Scan for the cell matching the given text and deliver its (x, y) coordinate at center. 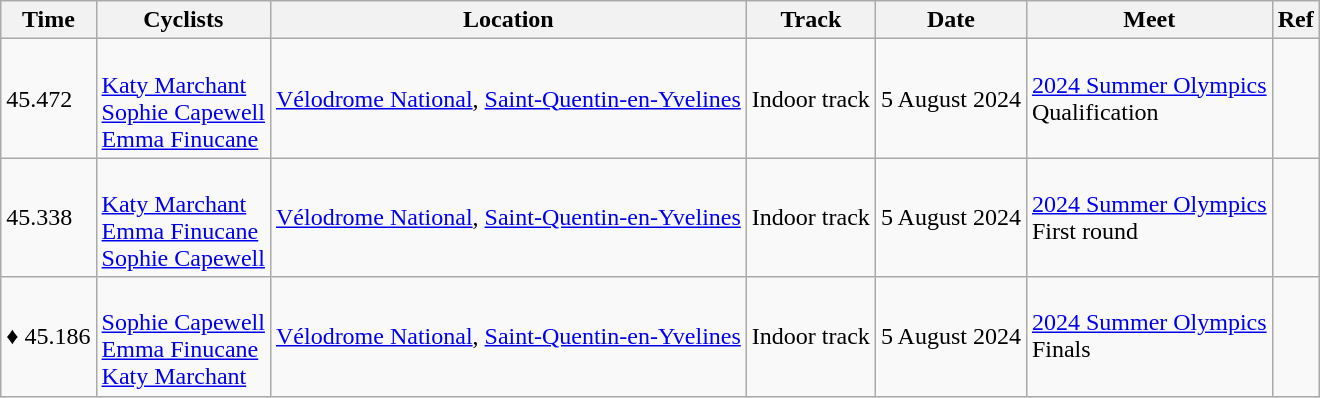
Cyclists (183, 20)
Location (508, 20)
2024 Summer OlympicsFirst round (1149, 218)
45.472 (48, 98)
Track (810, 20)
Katy MarchantSophie CapewellEmma Finucane (183, 98)
Date (950, 20)
45.338 (48, 218)
Katy MarchantEmma FinucaneSophie Capewell (183, 218)
2024 Summer OlympicsQualification (1149, 98)
2024 Summer OlympicsFinals (1149, 336)
♦ 45.186 (48, 336)
Ref (1296, 20)
Sophie CapewellEmma FinucaneKaty Marchant (183, 336)
Meet (1149, 20)
Time (48, 20)
